Locate the cell with the specified text and output its (X, Y) center coordinate. 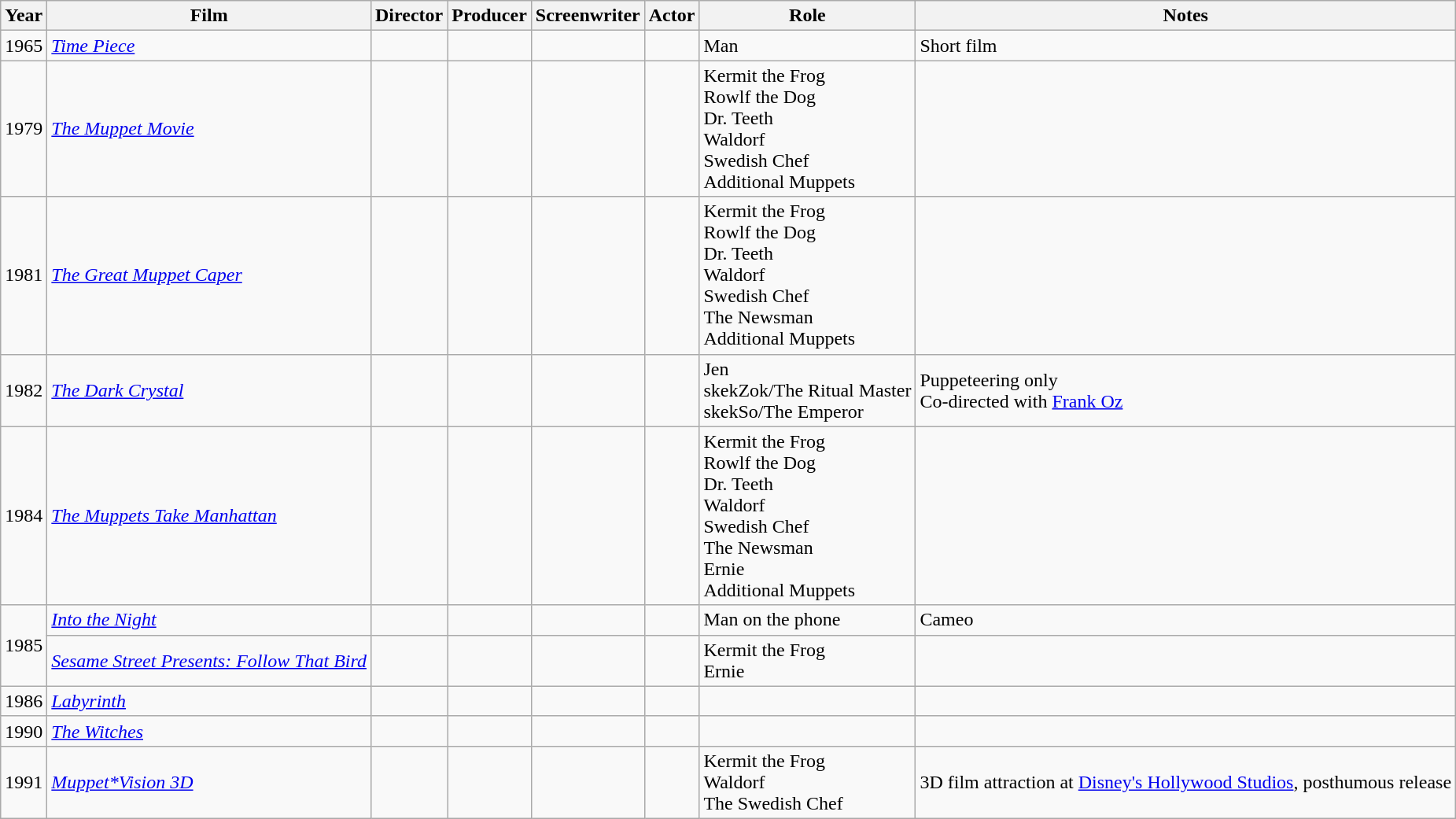
Director (409, 16)
Kermit the FrogRowlf the DogDr. TeethWaldorfSwedish ChefThe NewsmanAdditional Muppets (807, 275)
Puppeteering onlyCo-directed with Frank Oz (1186, 390)
3D film attraction at Disney's Hollywood Studios, posthumous release (1186, 782)
The Muppet Movie (209, 129)
1984 (24, 516)
Actor (672, 16)
1985 (24, 645)
The Great Muppet Caper (209, 275)
Man (807, 46)
Short film (1186, 46)
Muppet*Vision 3D (209, 782)
JenskekZok/The Ritual MasterskekSo/The Emperor (807, 390)
1990 (24, 731)
Year (24, 16)
Labyrinth (209, 701)
The Muppets Take Manhattan (209, 516)
Kermit the FrogWaldorfThe Swedish Chef (807, 782)
Kermit the FrogRowlf the DogDr. TeethWaldorfSwedish ChefThe NewsmanErnieAdditional Muppets (807, 516)
1979 (24, 129)
The Dark Crystal (209, 390)
Into the Night (209, 620)
Screenwriter (588, 16)
Time Piece (209, 46)
Film (209, 16)
1981 (24, 275)
1982 (24, 390)
The Witches (209, 731)
1965 (24, 46)
Kermit the FrogRowlf the DogDr. TeethWaldorfSwedish ChefAdditional Muppets (807, 129)
1991 (24, 782)
Sesame Street Presents: Follow That Bird (209, 661)
1986 (24, 701)
Producer (489, 16)
Cameo (1186, 620)
Notes (1186, 16)
Role (807, 16)
Man on the phone (807, 620)
Kermit the FrogErnie (807, 661)
